Search for the cell housing the specified text and yield its [X, Y] center coordinate. 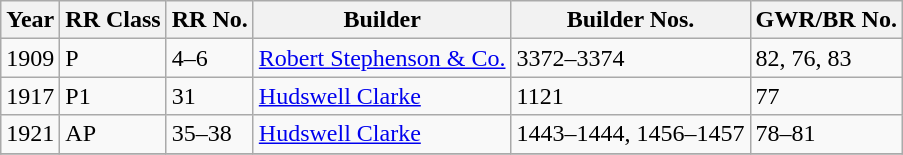
77 [826, 96]
1917 [30, 96]
82, 76, 83 [826, 58]
31 [210, 96]
Robert Stephenson & Co. [382, 58]
3372–3374 [630, 58]
P1 [113, 96]
1921 [30, 134]
1121 [630, 96]
AP [113, 134]
1443–1444, 1456–1457 [630, 134]
GWR/BR No. [826, 20]
4–6 [210, 58]
Builder [382, 20]
Year [30, 20]
P [113, 58]
Builder Nos. [630, 20]
RR No. [210, 20]
1909 [30, 58]
35–38 [210, 134]
78–81 [826, 134]
RR Class [113, 20]
